Return the [X, Y] coordinate for the center point of the cell that contains the specified text.  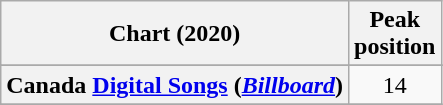
Peak position [395, 34]
14 [395, 85]
Canada Digital Songs (Billboard) [175, 85]
Chart (2020) [175, 34]
